Identify which cell holds the provided text, then report its (x, y) central coordinate. 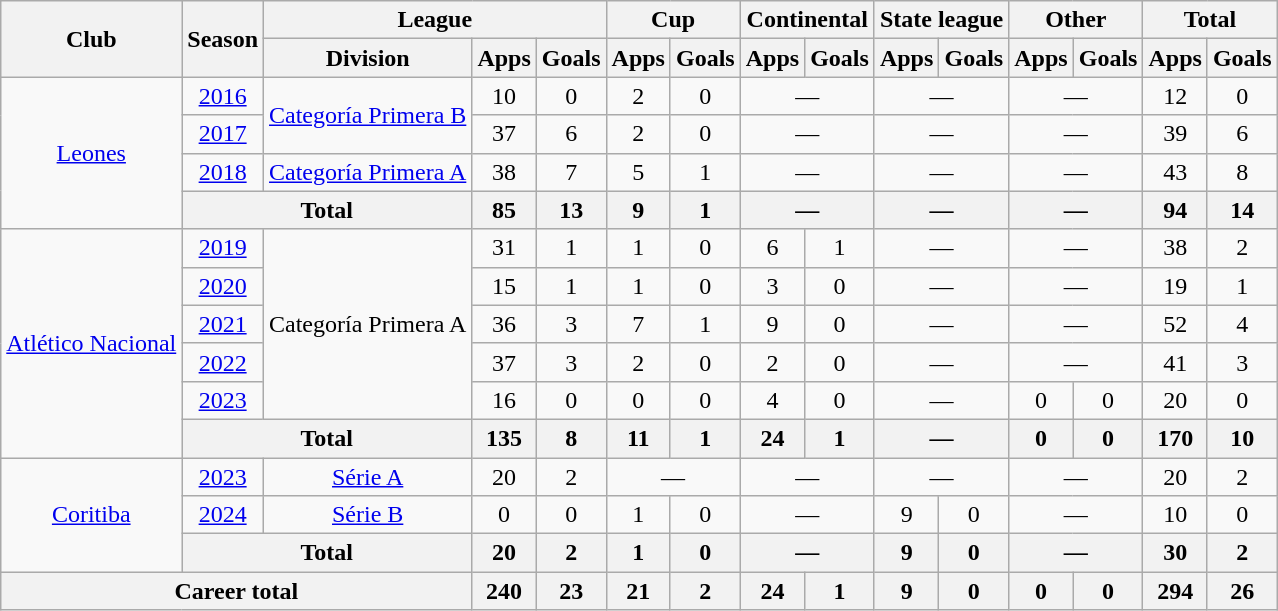
2020 (223, 286)
Club (92, 39)
Other (1076, 20)
Season (223, 39)
Division (368, 58)
14 (1242, 210)
294 (1175, 591)
31 (504, 248)
26 (1242, 591)
Continental (807, 20)
2024 (223, 515)
12 (1175, 96)
State league (941, 20)
135 (504, 438)
Cup (673, 20)
League (436, 20)
Leones (92, 153)
2022 (223, 362)
2019 (223, 248)
15 (504, 286)
23 (571, 591)
11 (638, 438)
Série A (368, 477)
Série B (368, 515)
94 (1175, 210)
39 (1175, 134)
240 (504, 591)
30 (1175, 553)
2016 (223, 96)
2017 (223, 134)
41 (1175, 362)
2021 (223, 324)
19 (1175, 286)
Career total (236, 591)
Atlético Nacional (92, 343)
16 (504, 400)
21 (638, 591)
2018 (223, 172)
85 (504, 210)
Categoría Primera B (368, 115)
170 (1175, 438)
5 (638, 172)
Coritiba (92, 515)
52 (1175, 324)
43 (1175, 172)
13 (571, 210)
36 (504, 324)
